Locate the cell with the specified text and output its (x, y) center coordinate. 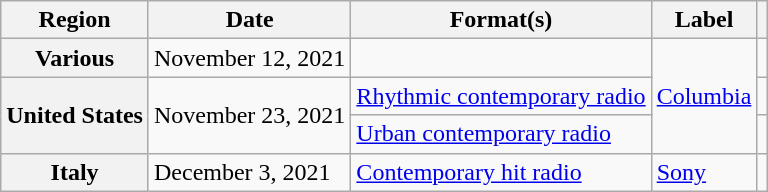
Italy (75, 172)
Label (704, 20)
United States (75, 115)
Format(s) (501, 20)
Various (75, 58)
Region (75, 20)
Rhythmic contemporary radio (501, 96)
December 3, 2021 (249, 172)
Date (249, 20)
Sony (704, 172)
Urban contemporary radio (501, 134)
Columbia (704, 96)
November 12, 2021 (249, 58)
November 23, 2021 (249, 115)
Contemporary hit radio (501, 172)
